Find where the given text appears and provide that cell's center as (X, Y) coordinate. 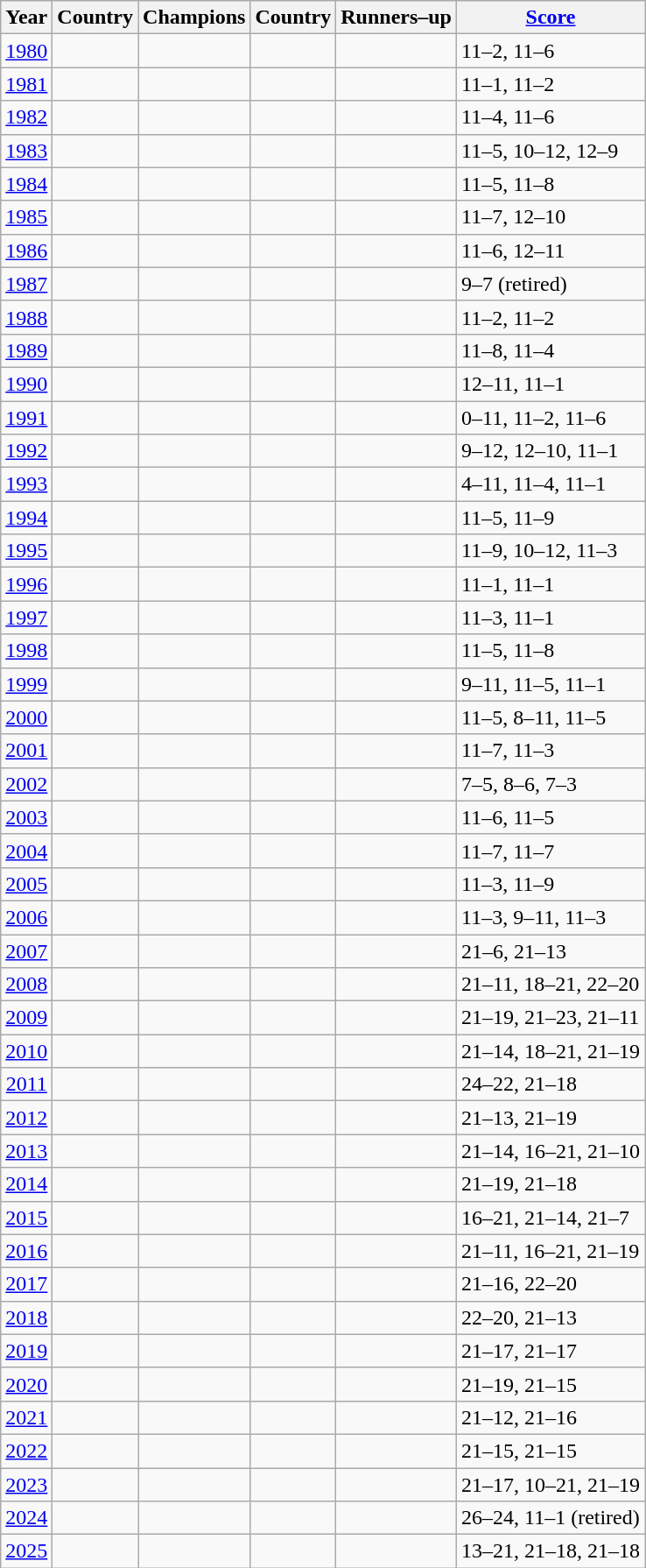
2024 (26, 1518)
2019 (26, 1351)
2010 (26, 1051)
2002 (26, 784)
Score (551, 18)
2025 (26, 1551)
2004 (26, 851)
21–19, 21–23, 21–11 (551, 1018)
2011 (26, 1084)
11–5, 8–11, 11–5 (551, 717)
1986 (26, 251)
2006 (26, 917)
11–3, 9–11, 11–3 (551, 917)
22–20, 21–13 (551, 1317)
2005 (26, 884)
1991 (26, 418)
21–6, 21–13 (551, 950)
2001 (26, 751)
1984 (26, 184)
26–24, 11–1 (retired) (551, 1518)
21–11, 16–21, 21–19 (551, 1251)
1996 (26, 584)
Runners–up (397, 18)
2013 (26, 1151)
2009 (26, 1018)
21–11, 18–21, 22–20 (551, 985)
11–9, 10–12, 11–3 (551, 551)
13–21, 21–18, 21–18 (551, 1551)
2018 (26, 1317)
1985 (26, 217)
11–7, 11–3 (551, 751)
12–11, 11–1 (551, 384)
2003 (26, 817)
1993 (26, 484)
21–12, 21–16 (551, 1417)
11–7, 12–10 (551, 217)
21–15, 21–15 (551, 1451)
9–7 (retired) (551, 284)
11–3, 11–9 (551, 884)
Year (26, 18)
7–5, 8–6, 7–3 (551, 784)
11–6, 12–11 (551, 251)
2000 (26, 717)
2023 (26, 1485)
11–6, 11–5 (551, 817)
1989 (26, 350)
1998 (26, 651)
1995 (26, 551)
9–12, 12–10, 11–1 (551, 451)
21–14, 16–21, 21–10 (551, 1151)
24–22, 21–18 (551, 1084)
11–8, 11–4 (551, 350)
11–1, 11–1 (551, 584)
1990 (26, 384)
11–7, 11–7 (551, 851)
2017 (26, 1284)
1999 (26, 684)
21–17, 10–21, 21–19 (551, 1485)
1992 (26, 451)
21–13, 21–19 (551, 1118)
Champions (194, 18)
21–17, 21–17 (551, 1351)
2022 (26, 1451)
1994 (26, 518)
11–3, 11–1 (551, 618)
21–14, 18–21, 21–19 (551, 1051)
1987 (26, 284)
11–5, 11–9 (551, 518)
2007 (26, 950)
4–11, 11–4, 11–1 (551, 484)
2021 (26, 1417)
2008 (26, 985)
2012 (26, 1118)
11–4, 11–6 (551, 117)
9–11, 11–5, 11–1 (551, 684)
1997 (26, 618)
1982 (26, 117)
16–21, 21–14, 21–7 (551, 1218)
1988 (26, 317)
11–2, 11–6 (551, 51)
21–16, 22–20 (551, 1284)
0–11, 11–2, 11–6 (551, 418)
2015 (26, 1218)
21–19, 21–18 (551, 1184)
2014 (26, 1184)
1980 (26, 51)
1981 (26, 84)
11–2, 11–2 (551, 317)
11–5, 10–12, 12–9 (551, 151)
21–19, 21–15 (551, 1384)
2016 (26, 1251)
1983 (26, 151)
2020 (26, 1384)
11–1, 11–2 (551, 84)
